Determine the (x, y) coordinate at the center of the cell enclosing the given text.  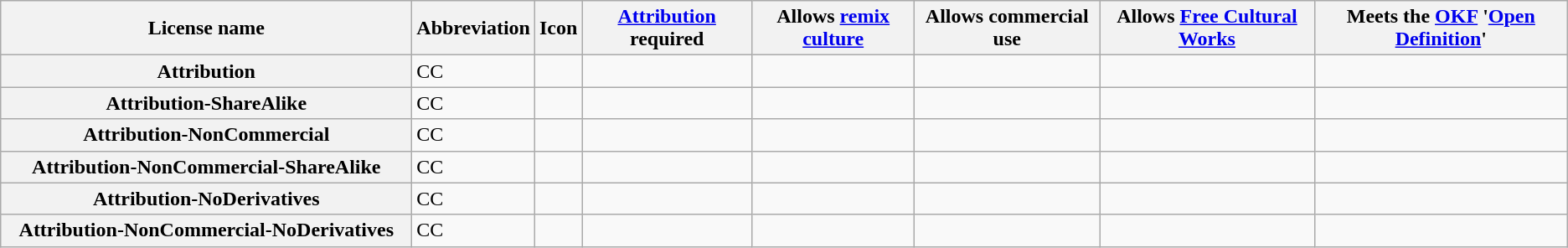
Attribution-NoDerivatives (206, 199)
Attribution (206, 71)
Abbreviation (474, 28)
Icon (558, 28)
Attribution-ShareAlike (206, 103)
Attribution-NonCommercial-NoDerivatives (206, 230)
Allows Free Cultural Works (1206, 28)
Attribution required (667, 28)
Attribution-NonCommercial (206, 135)
Meets the OKF 'Open Definition' (1441, 28)
License name (206, 28)
Allows remix culture (833, 28)
Attribution-NonCommercial-ShareAlike (206, 167)
Allows commercial use (1007, 28)
